Return [X, Y] of the center of cell containing provided text 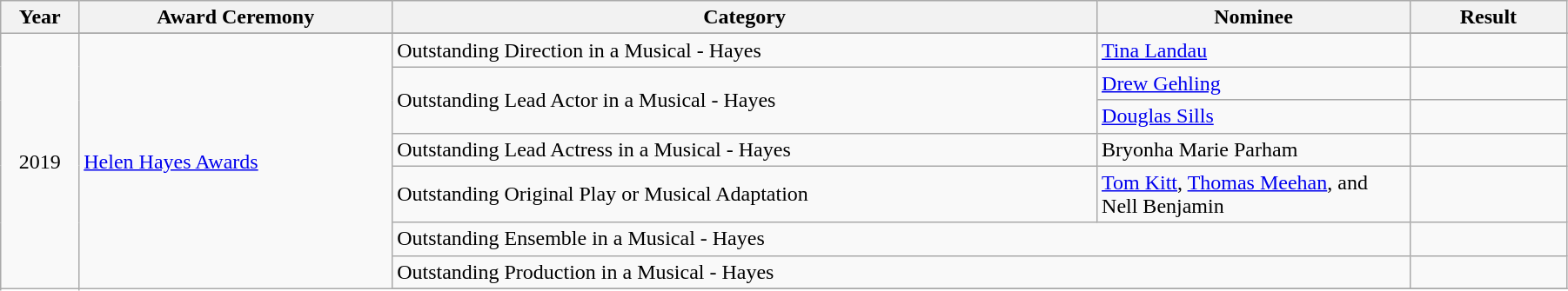
2019 [40, 162]
Drew Gehling [1254, 83]
Nominee [1254, 17]
Tina Landau [1254, 50]
Douglas Sills [1254, 116]
Year [40, 17]
Award Ceremony [236, 17]
Result [1488, 17]
Helen Hayes Awards [236, 162]
Category [745, 17]
Outstanding Direction in a Musical - Hayes [745, 50]
Outstanding Ensemble in a Musical - Hayes [901, 239]
Bryonha Marie Parham [1254, 149]
Tom Kitt, Thomas Meehan, and Nell Benjamin [1254, 195]
Outstanding Lead Actor in a Musical - Hayes [745, 100]
Outstanding Original Play or Musical Adaptation [745, 195]
Outstanding Production in a Musical - Hayes [901, 272]
Outstanding Lead Actress in a Musical - Hayes [745, 149]
